Identify which cell holds the provided text, then report its [X, Y] central coordinate. 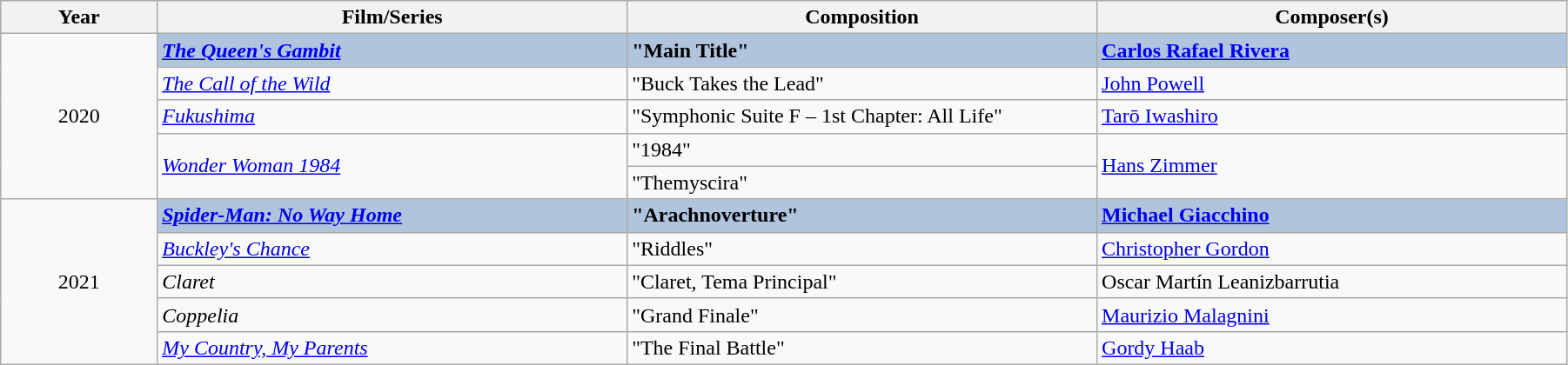
Tarō Iwashiro [1332, 116]
2021 [79, 282]
Hans Zimmer [1332, 166]
Michael Giacchino [1332, 216]
The Call of the Wild [392, 83]
"Main Title" [862, 50]
Composer(s) [1332, 17]
Fukushima [392, 116]
Wonder Woman 1984 [392, 166]
"Riddles" [862, 249]
Composition [862, 17]
2020 [79, 116]
"1984" [862, 149]
"Symphonic Suite F – 1st Chapter: All Life" [862, 116]
"The Final Battle" [862, 348]
Year [79, 17]
"Buck Takes the Lead" [862, 83]
"Grand Finale" [862, 315]
"Claret, Tema Principal" [862, 282]
Oscar Martín Leanizbarrutia [1332, 282]
"Arachnoverture" [862, 216]
Claret [392, 282]
"Themyscira" [862, 182]
John Powell [1332, 83]
Coppelia [392, 315]
Gordy Haab [1332, 348]
My Country, My Parents [392, 348]
Maurizio Malagnini [1332, 315]
Carlos Rafael Rivera [1332, 50]
Christopher Gordon [1332, 249]
Spider-Man: No Way Home [392, 216]
Buckley's Chance [392, 249]
The Queen's Gambit [392, 50]
Film/Series [392, 17]
